Locate the cell with the specified text and output its (x, y) center coordinate. 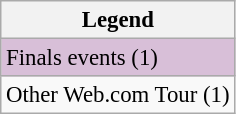
Other Web.com Tour (1) (118, 95)
Finals events (1) (118, 58)
Legend (118, 20)
